Search for the cell housing the specified text and yield its (X, Y) center coordinate. 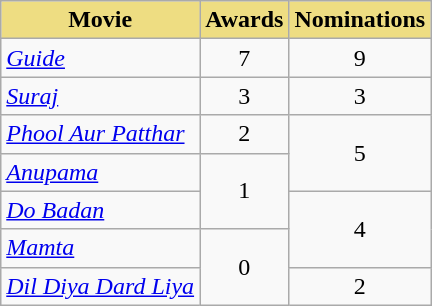
5 (360, 153)
Nominations (360, 20)
Guide (100, 58)
4 (360, 229)
9 (360, 58)
Awards (244, 20)
0 (244, 267)
Suraj (100, 96)
Do Badan (100, 210)
Phool Aur Patthar (100, 134)
7 (244, 58)
Mamta (100, 248)
Dil Diya Dard Liya (100, 286)
1 (244, 191)
Movie (100, 20)
Anupama (100, 172)
